For the text-containing cell, return its midpoint in [X, Y] coordinate format. 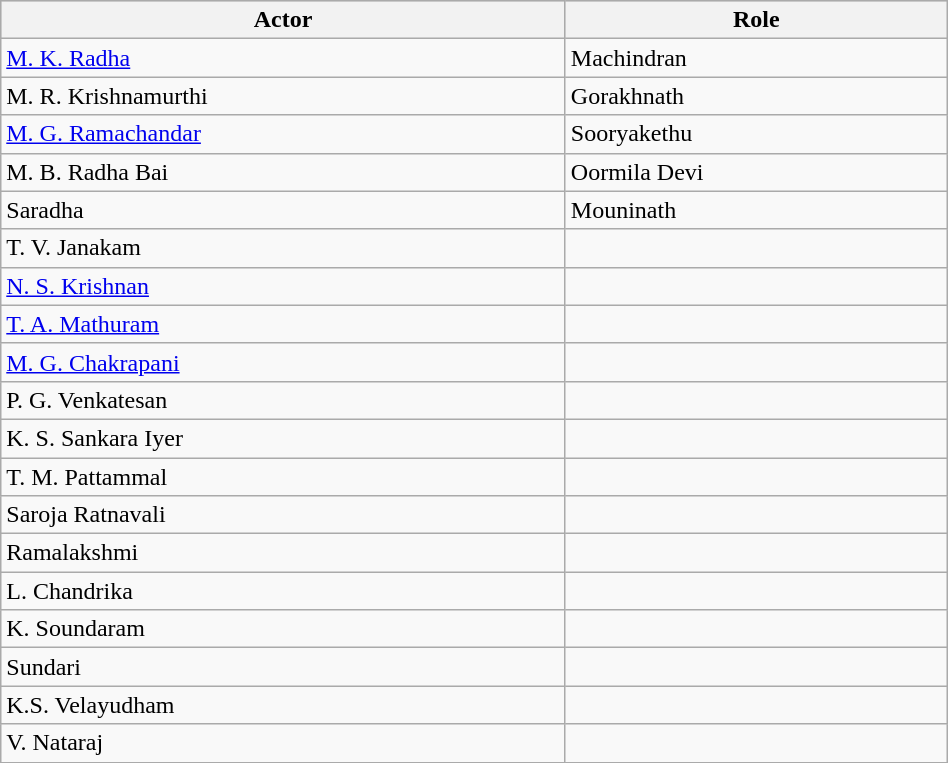
Oormila Devi [756, 172]
Sundari [284, 667]
Saradha [284, 210]
V. Nataraj [284, 743]
Role [756, 20]
M. G. Ramachandar [284, 134]
M. R. Krishnamurthi [284, 96]
M. G. Chakrapani [284, 362]
T. M. Pattammal [284, 477]
N. S. Krishnan [284, 286]
Actor [284, 20]
Machindran [756, 58]
T. V. Janakam [284, 248]
T. A. Mathuram [284, 324]
K.S. Velayudham [284, 705]
M. K. Radha [284, 58]
L. Chandrika [284, 591]
P. G. Venkatesan [284, 400]
Mouninath [756, 210]
K. Soundaram [284, 629]
K. S. Sankara Iyer [284, 438]
Gorakhnath [756, 96]
Sooryakethu [756, 134]
Saroja Ratnavali [284, 515]
Ramalakshmi [284, 553]
M. B. Radha Bai [284, 172]
